Scan for the cell matching the given text and deliver its (x, y) coordinate at center. 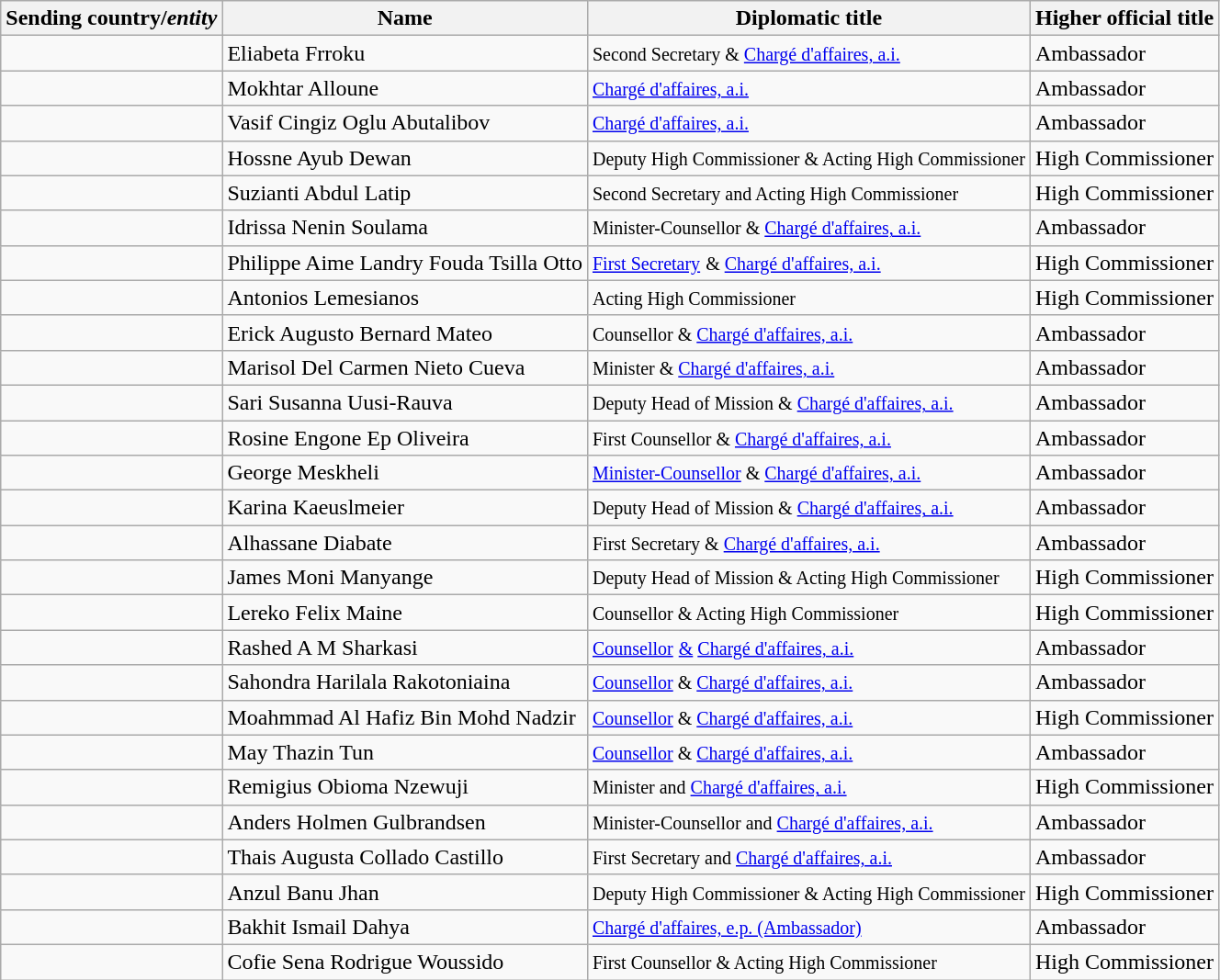
Vasif Cingiz Oglu Abutalibov (405, 123)
Name (405, 18)
Lereko Felix Maine (405, 613)
Eliabeta Frroku (405, 53)
Anzul Banu Jhan (405, 892)
Thais Augusta Collado Castillo (405, 857)
Deputy Head of Mission & Acting High Commissioner (808, 578)
Second Secretary & Chargé d'affaires, a.i. (808, 53)
Second Secretary and Acting High Commissioner (808, 193)
James Moni Manyange (405, 578)
Remigius Obioma Nzewuji (405, 787)
Philippe Aime Landry Fouda Tsilla Otto (405, 263)
Mokhtar Alloune (405, 88)
Antonios Lemesianos (405, 298)
Rosine Engone Ep Oliveira (405, 438)
First Secretary and Chargé d'affaires, a.i. (808, 857)
Cofie Sena Rodrigue Woussido (405, 962)
Minister & Chargé d'affaires, a.i. (808, 367)
Counsellor & Acting High Commissioner (808, 613)
Hossne Ayub Dewan (405, 158)
Minister and Chargé d'affaires, a.i. (808, 787)
Bakhit Ismail Dahya (405, 927)
George Meskheli (405, 473)
Alhassane Diabate (405, 543)
Chargé d'affaires, e.p. (Ambassador) (808, 927)
Sari Susanna Uusi-Rauva (405, 402)
Higher official title (1124, 18)
Minister-Counsellor and Chargé d'affaires, a.i. (808, 822)
May Thazin Tun (405, 752)
Sending country/entity (112, 18)
Erick Augusto Bernard Mateo (405, 332)
Idrissa Nenin Soulama (405, 228)
Anders Holmen Gulbrandsen (405, 822)
Moahmmad Al Hafiz Bin Mohd Nadzir (405, 717)
First Counsellor & Acting High Commissioner (808, 962)
Rashed A M Sharkasi (405, 648)
Karina Kaeuslmeier (405, 508)
First Counsellor & Chargé d'affaires, a.i. (808, 438)
Sahondra Harilala Rakotoniaina (405, 682)
Diplomatic title (808, 18)
Acting High Commissioner (808, 298)
Suzianti Abdul Latip (405, 193)
Marisol Del Carmen Nieto Cueva (405, 367)
